Detect which cell encompasses the target text, then output its (x, y) center coordinate. 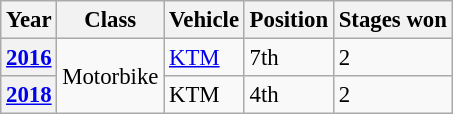
Motorbike (110, 76)
Position (288, 20)
Year (29, 20)
Vehicle (204, 20)
7th (288, 58)
Stages won (392, 20)
2018 (29, 95)
Class (110, 20)
4th (288, 95)
2016 (29, 58)
